Search for the cell housing the specified text and yield its (x, y) center coordinate. 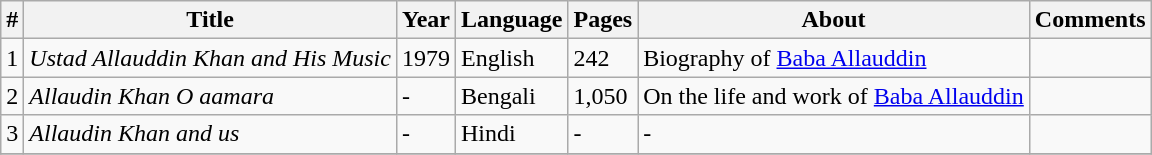
Pages (603, 20)
Allaudin Khan and us (210, 134)
2 (12, 96)
About (834, 20)
Comments (1090, 20)
English (512, 58)
# (12, 20)
1979 (426, 58)
242 (603, 58)
1,050 (603, 96)
Title (210, 20)
Bengali (512, 96)
1 (12, 58)
Hindi (512, 134)
On the life and work of Baba Allauddin (834, 96)
Allaudin Khan O aamara (210, 96)
Language (512, 20)
Year (426, 20)
Biography of Baba Allauddin (834, 58)
Ustad Allauddin Khan and His Music (210, 58)
3 (12, 134)
